Provide the (X, Y) coordinate of the cell's center where the given text is located.  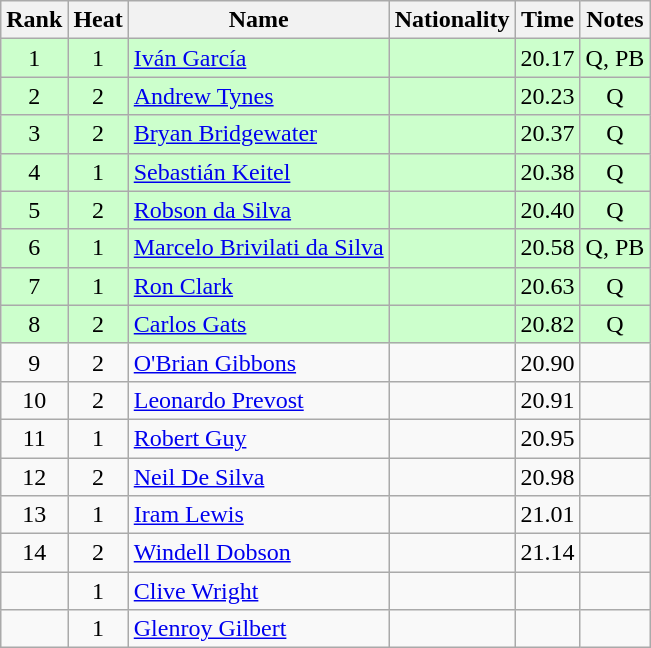
20.37 (548, 134)
11 (34, 438)
Andrew Tynes (258, 96)
6 (34, 248)
O'Brian Gibbons (258, 362)
3 (34, 134)
Carlos Gats (258, 324)
Marcelo Brivilati da Silva (258, 248)
21.01 (548, 515)
20.58 (548, 248)
7 (34, 286)
Robert Guy (258, 438)
Robson da Silva (258, 210)
20.63 (548, 286)
20.40 (548, 210)
Iván García (258, 58)
Notes (615, 20)
20.91 (548, 400)
Leonardo Prevost (258, 400)
Iram Lewis (258, 515)
Name (258, 20)
Sebastián Keitel (258, 172)
Clive Wright (258, 591)
13 (34, 515)
14 (34, 553)
Ron Clark (258, 286)
20.23 (548, 96)
20.90 (548, 362)
Bryan Bridgewater (258, 134)
20.98 (548, 477)
9 (34, 362)
10 (34, 400)
20.95 (548, 438)
4 (34, 172)
Windell Dobson (258, 553)
Time (548, 20)
Nationality (452, 20)
21.14 (548, 553)
Neil De Silva (258, 477)
12 (34, 477)
20.82 (548, 324)
20.38 (548, 172)
5 (34, 210)
20.17 (548, 58)
Rank (34, 20)
Heat (98, 20)
8 (34, 324)
Glenroy Gilbert (258, 629)
